Search for the cell housing the specified text and yield its [X, Y] center coordinate. 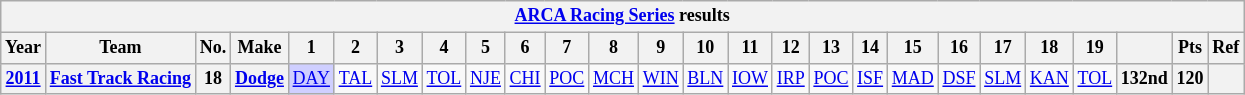
DAY [311, 78]
MAD [912, 78]
KAN [1050, 78]
BLN [706, 78]
2 [355, 48]
13 [831, 48]
3 [400, 48]
ISF [870, 78]
6 [525, 48]
IRP [790, 78]
No. [212, 48]
12 [790, 48]
TAL [355, 78]
1 [311, 48]
120 [1190, 78]
WIN [660, 78]
17 [1003, 48]
Make [260, 48]
19 [1094, 48]
4 [444, 48]
8 [614, 48]
16 [959, 48]
7 [567, 48]
Pts [1190, 48]
Year [24, 48]
CHI [525, 78]
9 [660, 48]
2011 [24, 78]
ARCA Racing Series results [622, 16]
11 [750, 48]
Dodge [260, 78]
132nd [1145, 78]
Team [120, 48]
15 [912, 48]
IOW [750, 78]
Fast Track Racing [120, 78]
5 [486, 48]
14 [870, 48]
NJE [486, 78]
DSF [959, 78]
Ref [1226, 48]
MCH [614, 78]
10 [706, 48]
